Locate the cell with the specified text and output its [x, y] center coordinate. 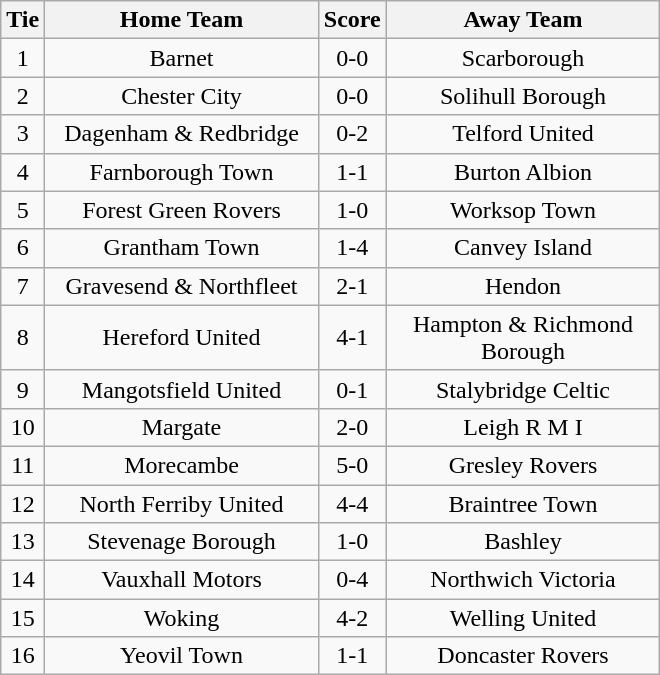
9 [23, 389]
Doncaster Rovers [523, 656]
16 [23, 656]
Tie [23, 20]
2 [23, 96]
Forest Green Rovers [182, 210]
4-4 [352, 503]
Solihull Borough [523, 96]
3 [23, 134]
Burton Albion [523, 172]
11 [23, 465]
Scarborough [523, 58]
8 [23, 338]
Score [352, 20]
Morecambe [182, 465]
Stevenage Borough [182, 542]
Leigh R M I [523, 427]
Margate [182, 427]
Welling United [523, 618]
Gravesend & Northfleet [182, 286]
15 [23, 618]
12 [23, 503]
Woking [182, 618]
Braintree Town [523, 503]
Chester City [182, 96]
Yeovil Town [182, 656]
Telford United [523, 134]
Hereford United [182, 338]
14 [23, 580]
Home Team [182, 20]
Northwich Victoria [523, 580]
4 [23, 172]
7 [23, 286]
North Ferriby United [182, 503]
1 [23, 58]
Hampton & Richmond Borough [523, 338]
2-1 [352, 286]
0-4 [352, 580]
1-4 [352, 248]
6 [23, 248]
0-1 [352, 389]
10 [23, 427]
4-2 [352, 618]
Vauxhall Motors [182, 580]
4-1 [352, 338]
Mangotsfield United [182, 389]
Away Team [523, 20]
Gresley Rovers [523, 465]
Worksop Town [523, 210]
5-0 [352, 465]
0-2 [352, 134]
Stalybridge Celtic [523, 389]
Farnborough Town [182, 172]
Bashley [523, 542]
Barnet [182, 58]
Dagenham & Redbridge [182, 134]
Grantham Town [182, 248]
Hendon [523, 286]
5 [23, 210]
2-0 [352, 427]
Canvey Island [523, 248]
13 [23, 542]
